Detect which cell encompasses the target text, then output its [X, Y] center coordinate. 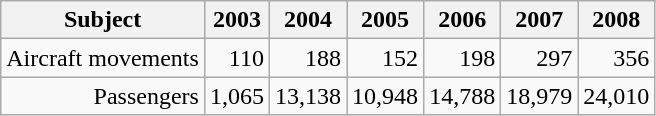
24,010 [616, 96]
Passengers [103, 96]
Subject [103, 20]
13,138 [308, 96]
152 [386, 58]
297 [540, 58]
110 [236, 58]
2007 [540, 20]
10,948 [386, 96]
2003 [236, 20]
198 [462, 58]
2006 [462, 20]
14,788 [462, 96]
188 [308, 58]
18,979 [540, 96]
2008 [616, 20]
356 [616, 58]
Aircraft movements [103, 58]
1,065 [236, 96]
2004 [308, 20]
2005 [386, 20]
